Detect which cell encompasses the target text, then output its [x, y] center coordinate. 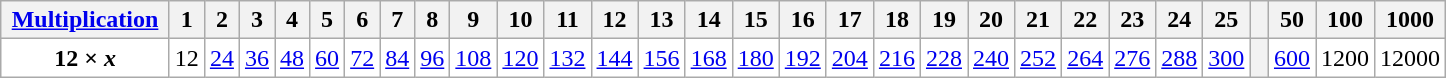
23 [1132, 20]
252 [1038, 58]
1200 [1346, 58]
9 [474, 20]
11 [568, 20]
21 [1038, 20]
228 [944, 58]
72 [362, 58]
300 [1226, 58]
4 [292, 20]
120 [520, 58]
600 [1292, 58]
25 [1226, 20]
22 [1086, 20]
84 [398, 58]
2 [222, 20]
216 [896, 58]
204 [850, 58]
16 [802, 20]
8 [432, 20]
100 [1346, 20]
12000 [1410, 58]
264 [1086, 58]
180 [756, 58]
96 [432, 58]
276 [1132, 58]
168 [708, 58]
48 [292, 58]
240 [992, 58]
50 [1292, 20]
156 [662, 58]
17 [850, 20]
60 [328, 58]
20 [992, 20]
1 [186, 20]
18 [896, 20]
7 [398, 20]
3 [256, 20]
14 [708, 20]
13 [662, 20]
15 [756, 20]
Multiplication [86, 20]
132 [568, 58]
19 [944, 20]
12 × x [86, 58]
5 [328, 20]
10 [520, 20]
1000 [1410, 20]
192 [802, 58]
108 [474, 58]
144 [614, 58]
36 [256, 58]
6 [362, 20]
288 [1180, 58]
